Find where the given text appears and provide that cell's center as (x, y) coordinate. 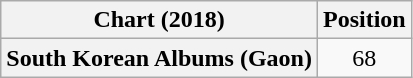
Position (364, 20)
Chart (2018) (160, 20)
South Korean Albums (Gaon) (160, 58)
68 (364, 58)
